Detect which cell encompasses the target text, then output its [x, y] center coordinate. 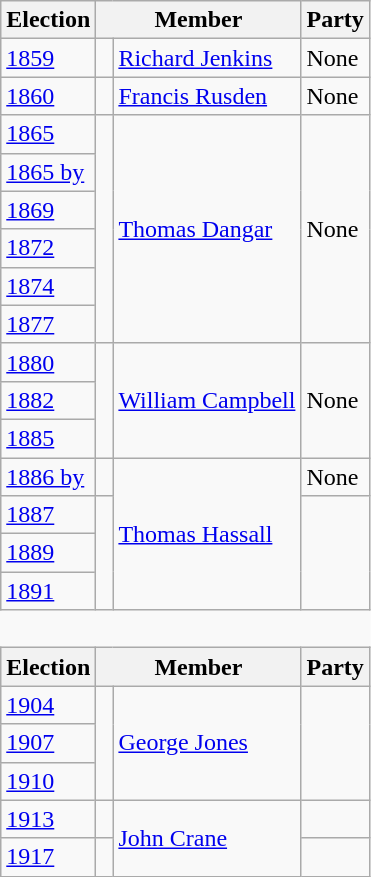
1891 [48, 591]
1874 [48, 286]
1910 [48, 781]
Francis Rusden [207, 96]
1885 [48, 438]
1887 [48, 515]
1917 [48, 857]
William Campbell [207, 400]
1889 [48, 553]
1880 [48, 362]
John Crane [207, 838]
1859 [48, 58]
1869 [48, 210]
1913 [48, 819]
1904 [48, 705]
Richard Jenkins [207, 58]
1877 [48, 324]
1860 [48, 96]
1872 [48, 248]
1882 [48, 400]
1865 [48, 134]
1886 by [48, 477]
Thomas Hassall [207, 534]
Thomas Dangar [207, 229]
1907 [48, 743]
George Jones [207, 743]
1865 by [48, 172]
